Search for the cell housing the specified text and yield its [X, Y] center coordinate. 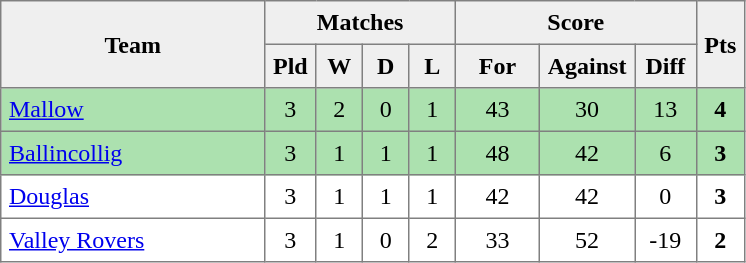
6 [666, 153]
Pts [720, 44]
43 [497, 110]
Douglas [133, 197]
48 [497, 153]
D [385, 66]
For [497, 66]
Ballincollig [133, 153]
Score [576, 23]
-19 [666, 240]
Valley Rovers [133, 240]
W [339, 66]
Pld [290, 66]
33 [497, 240]
52 [586, 240]
Team [133, 44]
13 [666, 110]
4 [720, 110]
Mallow [133, 110]
L [432, 66]
Against [586, 66]
30 [586, 110]
Matches [360, 23]
Diff [666, 66]
